Determine the (X, Y) coordinate at the center of the cell enclosing the given text.  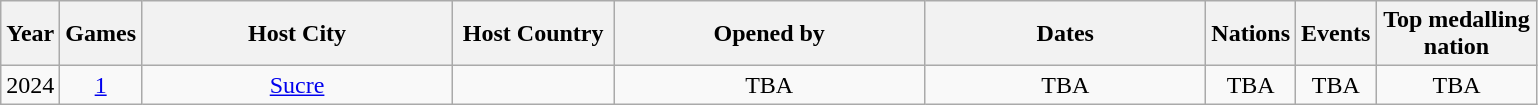
Games (101, 34)
Top medallingnation (1456, 34)
Year (30, 34)
Sucre (298, 85)
Dates (1066, 34)
Host City (298, 34)
2024 (30, 85)
Nations (1251, 34)
Events (1336, 34)
Host Country (534, 34)
1 (101, 85)
Opened by (770, 34)
